Pinpoint the cell where the given text exists, returning its [X, Y] midpoint coordinate. 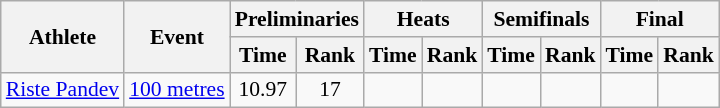
Preliminaries [297, 19]
Athlete [62, 36]
Event [176, 36]
Riste Pandev [62, 90]
17 [330, 90]
Final [660, 19]
Heats [423, 19]
Semifinals [541, 19]
10.97 [263, 90]
100 metres [176, 90]
